From the cell containing the given text, extract its center point as [x, y] coordinate. 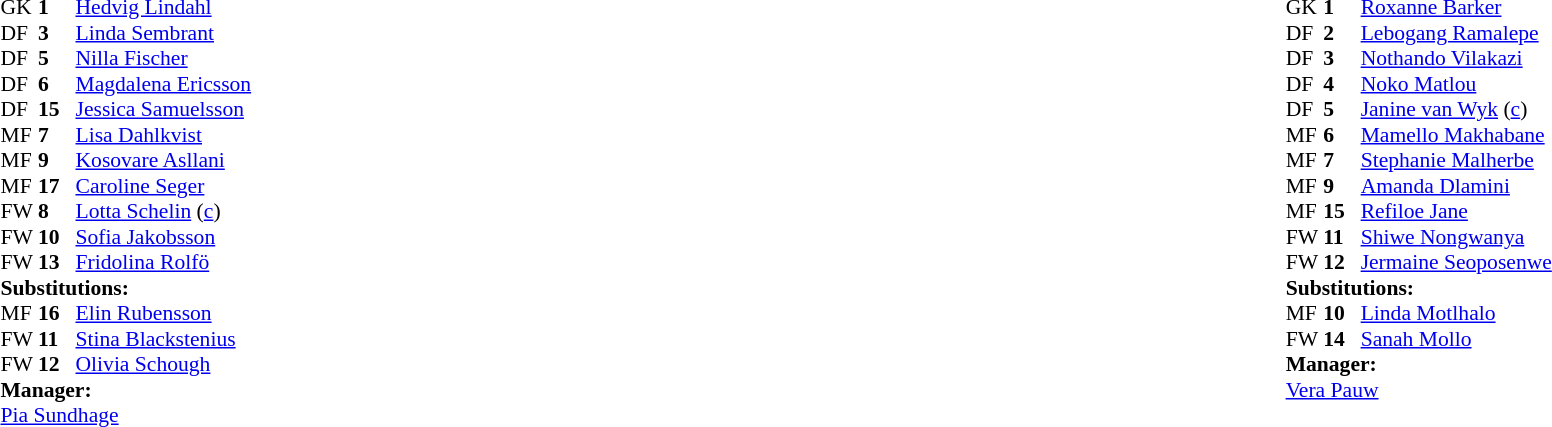
Jessica Samuelsson [164, 109]
Vera Pauw [1419, 390]
Linda Motlhalo [1456, 313]
14 [1342, 339]
4 [1342, 84]
Elin Rubensson [164, 313]
Shiwe Nongwanya [1456, 237]
Sanah Mollo [1456, 339]
17 [57, 186]
Lebogang Ramalepe [1456, 33]
Caroline Seger [164, 186]
Stephanie Malherbe [1456, 161]
Nilla Fischer [164, 59]
Nothando Vilakazi [1456, 59]
Noko Matlou [1456, 84]
Kosovare Asllani [164, 161]
16 [57, 313]
13 [57, 263]
Amanda Dlamini [1456, 186]
8 [57, 211]
Lotta Schelin (c) [164, 211]
2 [1342, 33]
Linda Sembrant [164, 33]
Olivia Schough [164, 365]
Mamello Makhabane [1456, 135]
Janine van Wyk (c) [1456, 109]
Stina Blackstenius [164, 339]
Sofia Jakobsson [164, 237]
Fridolina Rolfö [164, 263]
Magdalena Ericsson [164, 84]
Jermaine Seoposenwe [1456, 263]
Refiloe Jane [1456, 211]
Lisa Dahlkvist [164, 135]
